From the cell containing the given text, extract its center point as [x, y] coordinate. 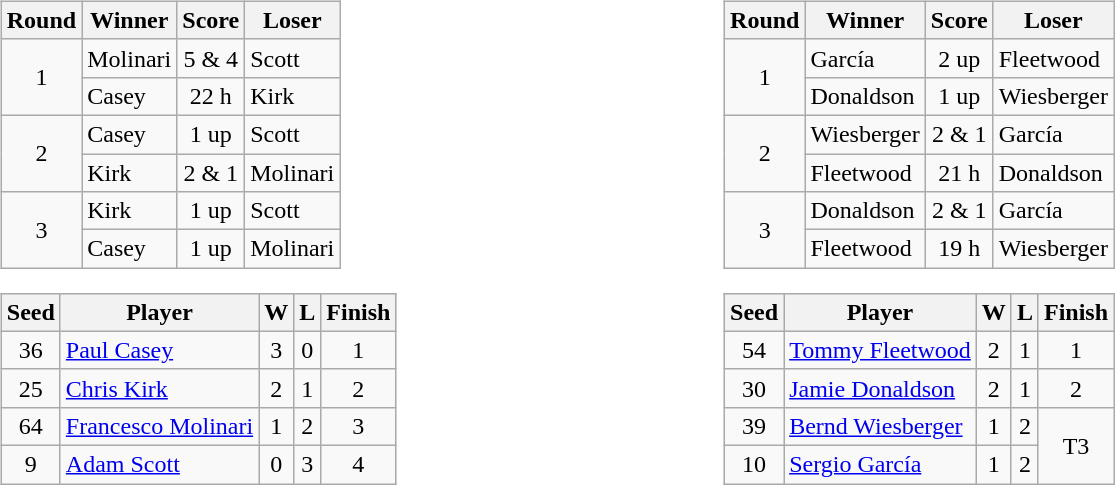
54 [754, 350]
Paul Casey [159, 350]
25 [30, 388]
T3 [1076, 445]
Jamie Donaldson [880, 388]
5 & 4 [211, 58]
22 h [211, 96]
Bernd Wiesberger [880, 426]
64 [30, 426]
Chris Kirk [159, 388]
10 [754, 464]
30 [754, 388]
9 [30, 464]
Sergio García [880, 464]
4 [358, 464]
Adam Scott [159, 464]
21 h [959, 173]
Tommy Fleetwood [880, 350]
19 h [959, 249]
36 [30, 350]
2 up [959, 58]
39 [754, 426]
Francesco Molinari [159, 426]
